Output the (X, Y) coordinate of the center of the cell containing the given text.  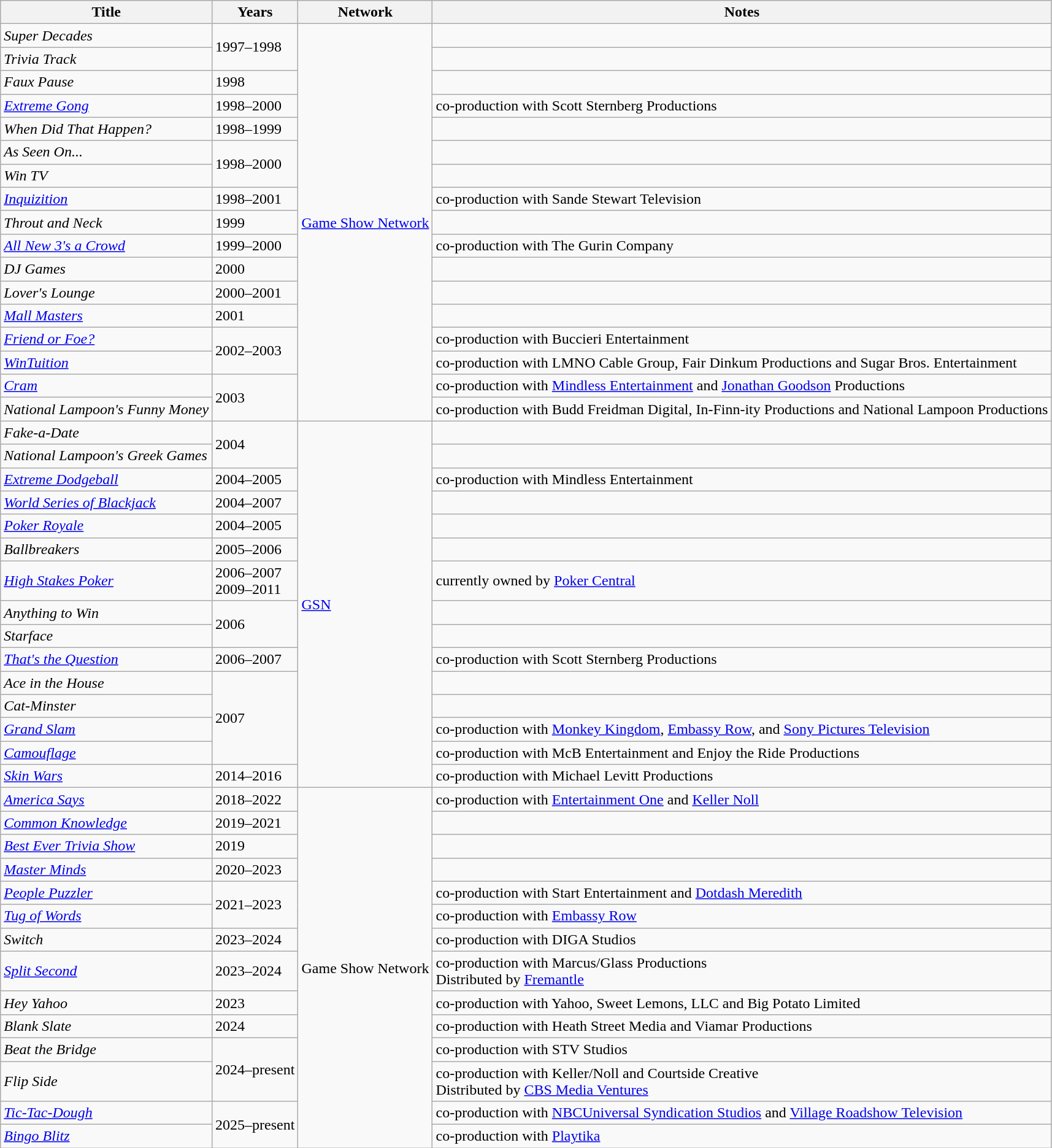
GSN (366, 604)
Camouflage (107, 753)
2019–2021 (255, 823)
Cram (107, 386)
Grand Slam (107, 730)
Flip Side (107, 1081)
1999–2000 (255, 245)
co-production with Start Entertainment and Dotdash Meredith (742, 893)
Skin Wars (107, 776)
co-production with Mindless Entertainment (742, 479)
High Stakes Poker (107, 580)
World Series of Blackjack (107, 503)
2024–present (255, 1069)
2018–2022 (255, 799)
That's the Question (107, 659)
2005–2006 (255, 549)
co-production with Keller/Noll and Courtside CreativeDistributed by CBS Media Ventures (742, 1081)
2006–2007 (255, 659)
Extreme Dodgeball (107, 479)
Switch (107, 939)
2003 (255, 398)
Hey Yahoo (107, 1003)
Tic-Tac-Dough (107, 1113)
Ace in the House (107, 683)
2002–2003 (255, 351)
co-production with DIGA Studios (742, 939)
America Says (107, 799)
co-production with STV Studios (742, 1049)
co-production with LMNO Cable Group, Fair Dinkum Productions and Sugar Bros. Entertainment (742, 363)
2019 (255, 846)
2021–2023 (255, 904)
People Puzzler (107, 893)
1998–2001 (255, 199)
1997–1998 (255, 47)
Ballbreakers (107, 549)
National Lampoon's Funny Money (107, 409)
When Did That Happen? (107, 129)
co-production with Buccieri Entertainment (742, 339)
1998–1999 (255, 129)
Fake-a-Date (107, 433)
Faux Pause (107, 82)
2007 (255, 718)
2001 (255, 316)
2004 (255, 444)
Beat the Bridge (107, 1049)
Split Second (107, 971)
2000 (255, 269)
Win TV (107, 175)
Mall Masters (107, 316)
All New 3's a Crowd (107, 245)
co-production with Marcus/Glass ProductionsDistributed by Fremantle (742, 971)
co-production with Michael Levitt Productions (742, 776)
Notes (742, 12)
co-production with Mindless Entertainment and Jonathan Goodson Productions (742, 386)
Best Ever Trivia Show (107, 846)
co-production with Monkey Kingdom, Embassy Row, and Sony Pictures Television (742, 730)
co-production with Yahoo, Sweet Lemons, LLC and Big Potato Limited (742, 1003)
co-production with Entertainment One and Keller Noll (742, 799)
Bingo Blitz (107, 1136)
2006 (255, 624)
Friend or Foe? (107, 339)
Trivia Track (107, 59)
Master Minds (107, 869)
2025–present (255, 1125)
2004–2007 (255, 503)
co-production with NBCUniversal Syndication Studios and Village Roadshow Television (742, 1113)
Title (107, 12)
DJ Games (107, 269)
Blank Slate (107, 1026)
Starface (107, 636)
co-production with Budd Freidman Digital, In-Finn-ity Productions and National Lampoon Productions (742, 409)
co-production with Heath Street Media and Viamar Productions (742, 1026)
2000–2001 (255, 293)
National Lampoon's Greek Games (107, 456)
co-production with The Gurin Company (742, 245)
2006–20072009–2011 (255, 580)
co-production with Sande Stewart Television (742, 199)
Years (255, 12)
Extreme Gong (107, 106)
Anything to Win (107, 612)
currently owned by Poker Central (742, 580)
1999 (255, 222)
WinTuition (107, 363)
Throut and Neck (107, 222)
2023 (255, 1003)
Inquizition (107, 199)
co-production with Embassy Row (742, 916)
Poker Royale (107, 526)
2024 (255, 1026)
co-production with McB Entertainment and Enjoy the Ride Productions (742, 753)
Lover's Lounge (107, 293)
2014–2016 (255, 776)
Network (366, 12)
co-production with Playtika (742, 1136)
1998 (255, 82)
Tug of Words (107, 916)
Common Knowledge (107, 823)
2020–2023 (255, 869)
Cat-Minster (107, 706)
Super Decades (107, 36)
As Seen On... (107, 152)
